Extract the (x, y) coordinate from the center of the cell holding the provided text.  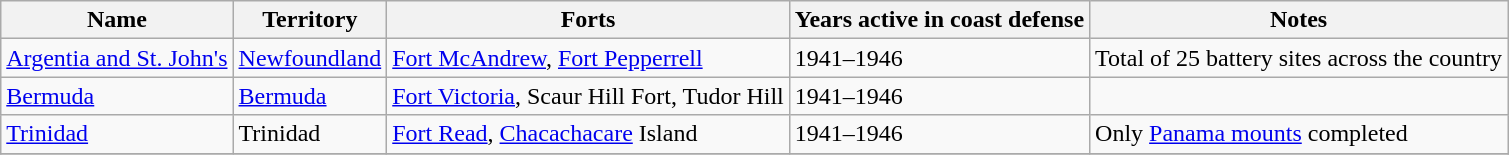
Name (117, 20)
Fort McAndrew, Fort Pepperrell (588, 58)
Forts (588, 20)
Notes (1299, 20)
Fort Victoria, Scaur Hill Fort, Tudor Hill (588, 96)
Argentia and St. John's (117, 58)
Newfoundland (310, 58)
Only Panama mounts completed (1299, 134)
Territory (310, 20)
Total of 25 battery sites across the country (1299, 58)
Fort Read, Chacachacare Island (588, 134)
Years active in coast defense (939, 20)
